From the cell containing the given text, extract its center point as (X, Y) coordinate. 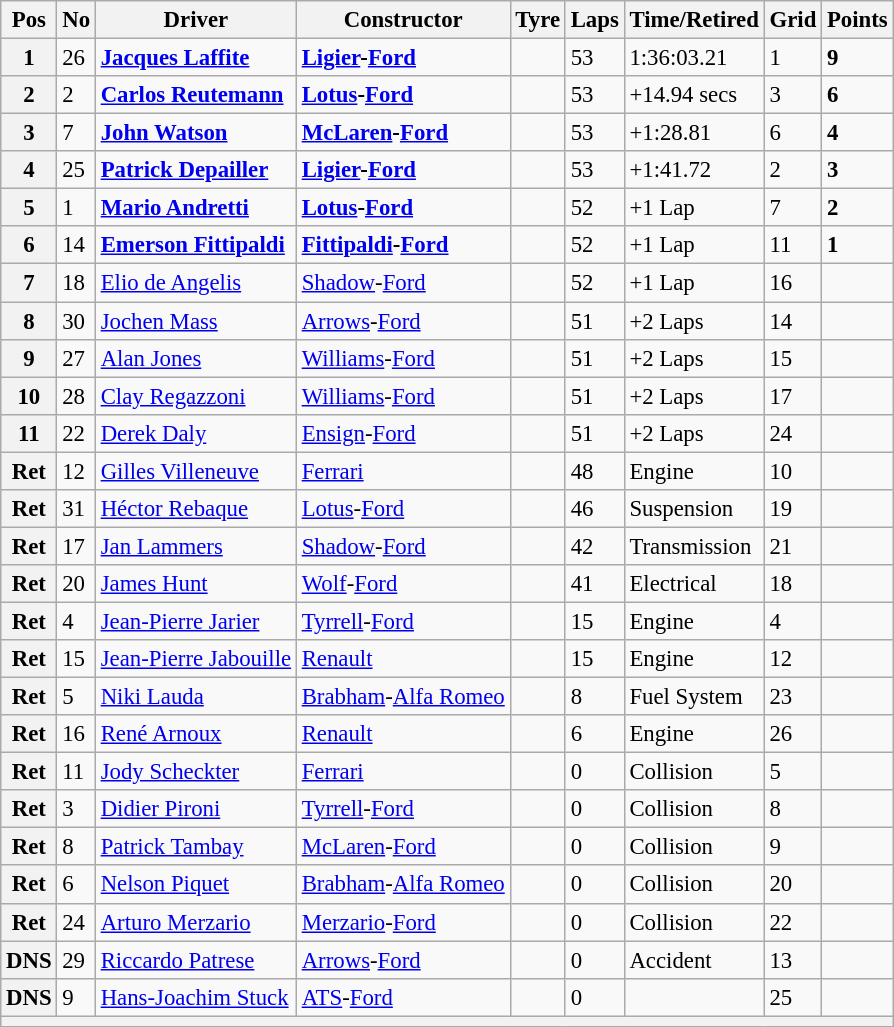
23 (792, 697)
1:36:03.21 (694, 58)
Jean-Pierre Jarier (196, 621)
Carlos Reutemann (196, 95)
Tyre (538, 20)
48 (594, 471)
Fittipaldi-Ford (403, 245)
Driver (196, 20)
Merzario-Ford (403, 922)
30 (76, 321)
Points (858, 20)
Jochen Mass (196, 321)
13 (792, 960)
Pos (29, 20)
Laps (594, 20)
Electrical (694, 584)
28 (76, 396)
Mario Andretti (196, 208)
+14.94 secs (694, 95)
Emerson Fittipaldi (196, 245)
Wolf-Ford (403, 584)
31 (76, 509)
Constructor (403, 20)
+1:41.72 (694, 170)
21 (792, 546)
19 (792, 509)
Time/Retired (694, 20)
Jody Scheckter (196, 772)
46 (594, 509)
Jean-Pierre Jabouille (196, 659)
Derek Daly (196, 433)
Transmission (694, 546)
Gilles Villeneuve (196, 471)
Clay Regazzoni (196, 396)
Hans-Joachim Stuck (196, 997)
James Hunt (196, 584)
Niki Lauda (196, 697)
Patrick Tambay (196, 847)
41 (594, 584)
29 (76, 960)
Grid (792, 20)
Alan Jones (196, 358)
No (76, 20)
Elio de Angelis (196, 283)
ATS-Ford (403, 997)
Fuel System (694, 697)
Jacques Laffite (196, 58)
Didier Pironi (196, 809)
42 (594, 546)
+1:28.81 (694, 133)
John Watson (196, 133)
Accident (694, 960)
27 (76, 358)
Suspension (694, 509)
Patrick Depailler (196, 170)
Jan Lammers (196, 546)
Nelson Piquet (196, 885)
Ensign-Ford (403, 433)
Arturo Merzario (196, 922)
Riccardo Patrese (196, 960)
René Arnoux (196, 734)
Héctor Rebaque (196, 509)
